Detect which cell encompasses the target text, then output its (x, y) center coordinate. 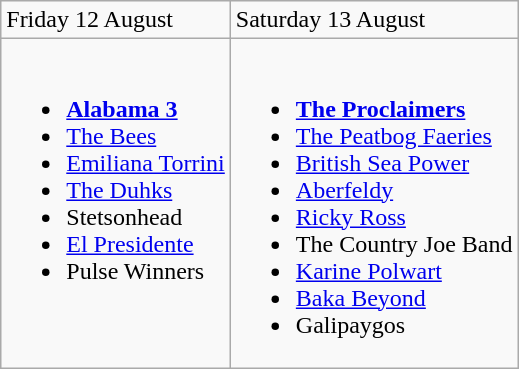
The ProclaimersThe Peatbog FaeriesBritish Sea PowerAberfeldyRicky RossThe Country Joe BandKarine PolwartBaka BeyondGalipaygos (374, 204)
Friday 12 August (116, 20)
Saturday 13 August (374, 20)
Alabama 3The BeesEmiliana TorriniThe DuhksStetsonheadEl PresidentePulse Winners (116, 204)
